Locate the cell with the specified text and output its (X, Y) center coordinate. 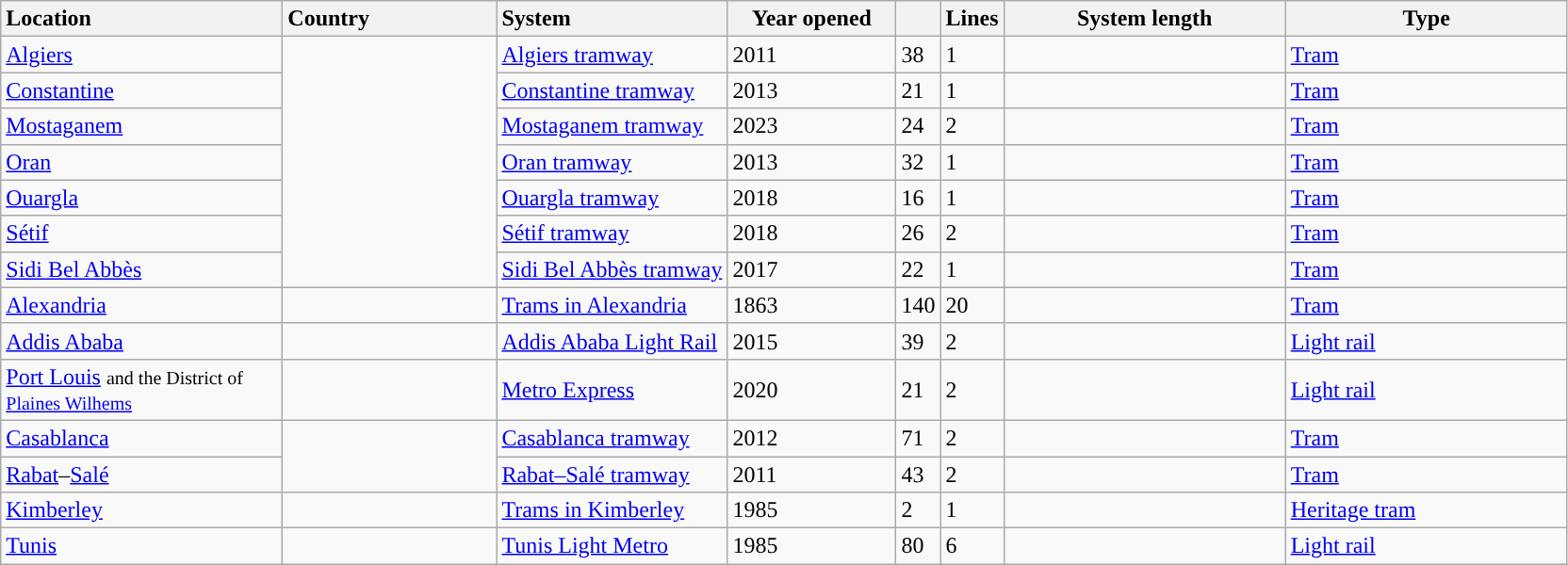
32 (918, 162)
Sétif (141, 234)
80 (918, 546)
Tunis Light Metro (612, 546)
Kimberley (141, 510)
Addis Ababa (141, 341)
38 (918, 55)
Addis Ababa Light Rail (612, 341)
Oran (141, 162)
2015 (812, 341)
24 (918, 126)
Type (1427, 19)
Port Louis and the District of Plaines Wilhems (141, 390)
Rabat–Salé tramway (612, 474)
Lines (972, 19)
Ouargla tramway (612, 198)
Constantine tramway (612, 90)
6 (972, 546)
Casablanca tramway (612, 438)
Sétif tramway (612, 234)
2017 (812, 269)
System length (1144, 19)
Location (141, 19)
39 (918, 341)
Metro Express (612, 390)
43 (918, 474)
Algiers (141, 55)
20 (972, 305)
Heritage tram (1427, 510)
Trams in Kimberley (612, 510)
1863 (812, 305)
2020 (812, 390)
Sidi Bel Abbès tramway (612, 269)
Ouargla (141, 198)
Mostaganem tramway (612, 126)
Tunis (141, 546)
Rabat–Salé (141, 474)
2012 (812, 438)
22 (918, 269)
140 (918, 305)
Year opened (812, 19)
Trams in Alexandria (612, 305)
Sidi Bel Abbès (141, 269)
Mostaganem (141, 126)
71 (918, 438)
Oran tramway (612, 162)
16 (918, 198)
26 (918, 234)
Constantine (141, 90)
2023 (812, 126)
System (612, 19)
Alexandria (141, 305)
Casablanca (141, 438)
Country (390, 19)
Algiers tramway (612, 55)
